Search for the cell housing the specified text and yield its (x, y) center coordinate. 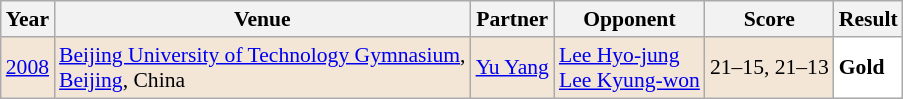
Venue (262, 19)
Year (28, 19)
Yu Yang (512, 68)
Opponent (630, 19)
2008 (28, 68)
Result (868, 19)
Beijing University of Technology Gymnasium,Beijing, China (262, 68)
Gold (868, 68)
21–15, 21–13 (770, 68)
Score (770, 19)
Lee Hyo-jung Lee Kyung-won (630, 68)
Partner (512, 19)
